Determine the (x, y) coordinate at the center of the cell enclosing the given text.  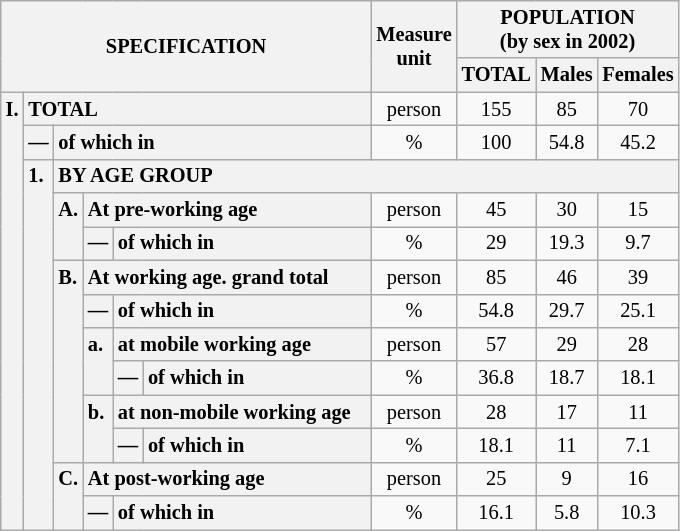
100 (496, 142)
25.1 (638, 311)
At post-working age (227, 479)
25 (496, 479)
SPECIFICATION (186, 46)
36.8 (496, 378)
16.1 (496, 513)
10.3 (638, 513)
At working age. grand total (227, 277)
A. (68, 226)
17 (567, 412)
C. (68, 496)
70 (638, 109)
a. (98, 360)
9.7 (638, 243)
57 (496, 344)
At pre-working age (227, 210)
Measure unit (414, 46)
b. (98, 428)
7.1 (638, 445)
16 (638, 479)
POPULATION (by sex in 2002) (568, 29)
155 (496, 109)
B. (68, 361)
30 (567, 210)
15 (638, 210)
18.7 (567, 378)
Males (567, 75)
9 (567, 479)
at mobile working age (242, 344)
45 (496, 210)
Females (638, 75)
39 (638, 277)
45.2 (638, 142)
1. (38, 344)
19.3 (567, 243)
BY AGE GROUP (366, 176)
I. (12, 311)
29.7 (567, 311)
5.8 (567, 513)
at non-mobile working age (242, 412)
46 (567, 277)
